Determine the [X, Y] coordinate at the center of the cell enclosing the given text.  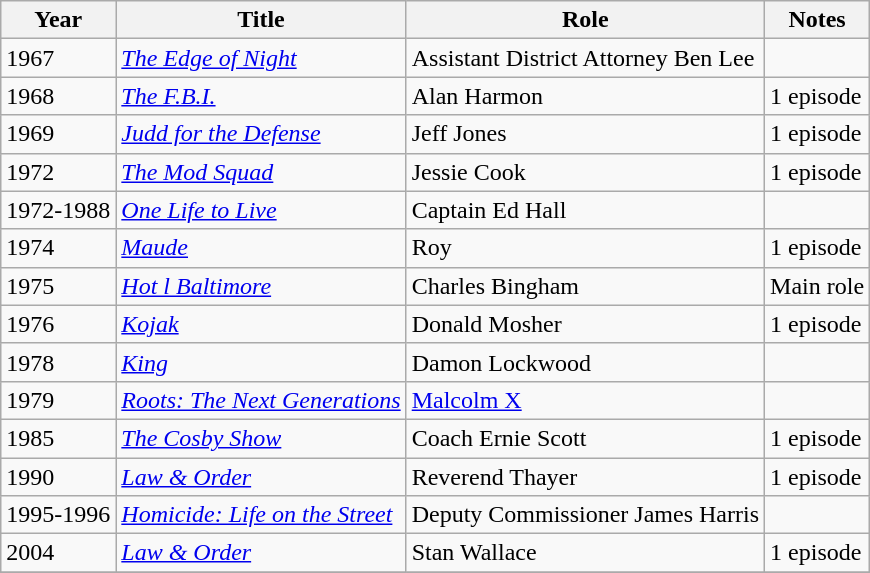
Coach Ernie Scott [585, 438]
Year [58, 20]
1975 [58, 286]
The Edge of Night [261, 58]
1972 [58, 172]
1990 [58, 477]
Roots: The Next Generations [261, 400]
2004 [58, 553]
Notes [818, 20]
1978 [58, 362]
Hot l Baltimore [261, 286]
Maude [261, 248]
Captain Ed Hall [585, 210]
1985 [58, 438]
Malcolm X [585, 400]
Roy [585, 248]
Stan Wallace [585, 553]
Jeff Jones [585, 134]
Alan Harmon [585, 96]
1969 [58, 134]
Reverend Thayer [585, 477]
Title [261, 20]
1967 [58, 58]
Judd for the Defense [261, 134]
Jessie Cook [585, 172]
1972-1988 [58, 210]
One Life to Live [261, 210]
Kojak [261, 324]
The Mod Squad [261, 172]
1979 [58, 400]
Deputy Commissioner James Harris [585, 515]
The Cosby Show [261, 438]
Homicide: Life on the Street [261, 515]
Damon Lockwood [585, 362]
Assistant District Attorney Ben Lee [585, 58]
Charles Bingham [585, 286]
King [261, 362]
Role [585, 20]
Main role [818, 286]
Donald Mosher [585, 324]
1968 [58, 96]
1976 [58, 324]
1995-1996 [58, 515]
1974 [58, 248]
The F.B.I. [261, 96]
